Detect which cell encompasses the target text, then output its (x, y) center coordinate. 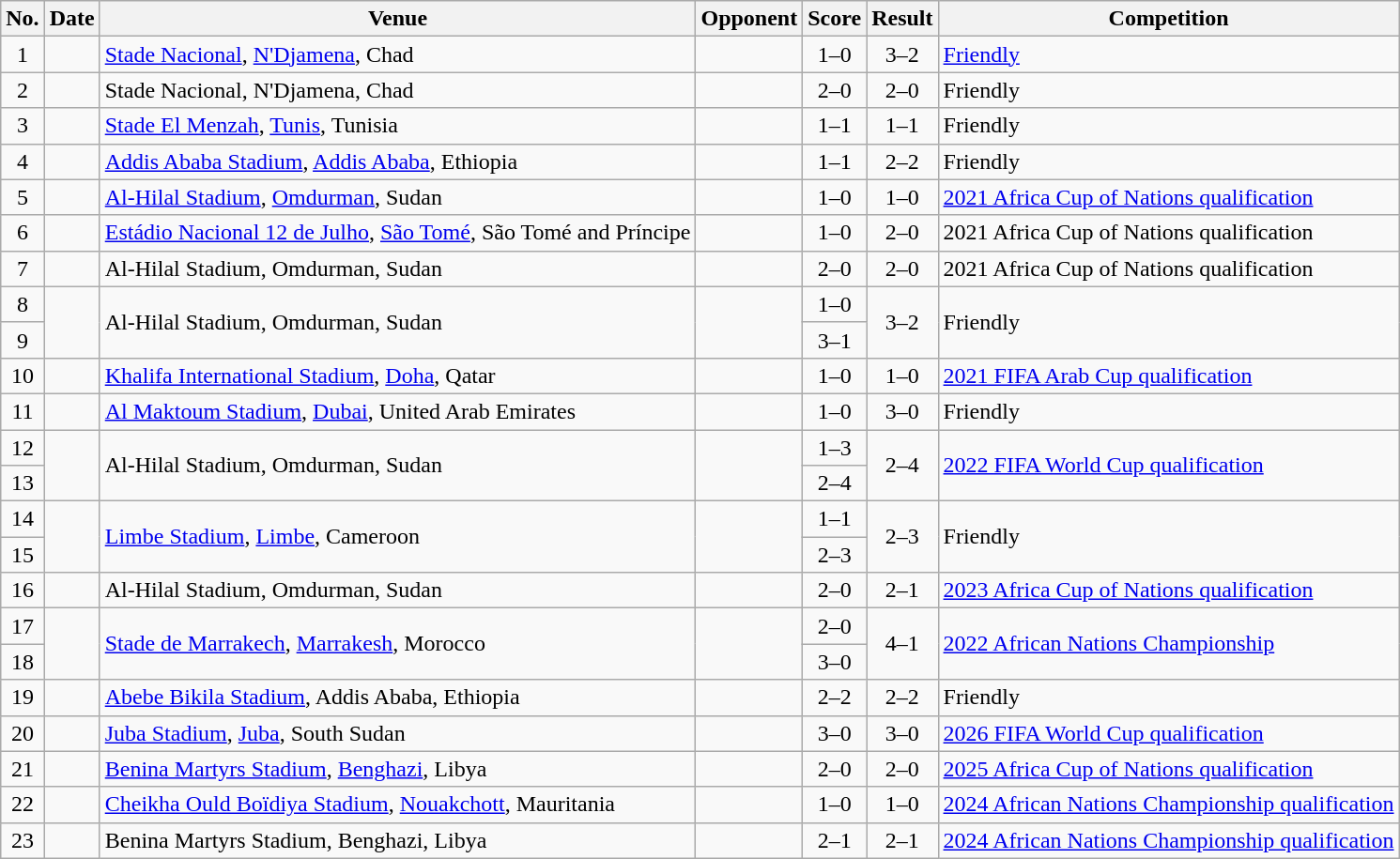
Stade de Marrakech, Marrakesh, Morocco (398, 644)
Date (71, 19)
19 (23, 698)
1–3 (835, 448)
9 (23, 340)
13 (23, 483)
1 (23, 54)
15 (23, 555)
Score (835, 19)
14 (23, 519)
22 (23, 805)
Cheikha Ould Boïdiya Stadium, Nouakchott, Mauritania (398, 805)
Al Maktoum Stadium, Dubai, United Arab Emirates (398, 411)
6 (23, 233)
20 (23, 733)
2025 Africa Cup of Nations qualification (1168, 769)
Stade El Menzah, Tunis, Tunisia (398, 126)
5 (23, 197)
Competition (1168, 19)
12 (23, 448)
4–1 (902, 644)
No. (23, 19)
Opponent (749, 19)
Estádio Nacional 12 de Julho, São Tomé, São Tomé and Príncipe (398, 233)
Juba Stadium, Juba, South Sudan (398, 733)
Venue (398, 19)
18 (23, 662)
10 (23, 376)
3 (23, 126)
2021 FIFA Arab Cup qualification (1168, 376)
Limbe Stadium, Limbe, Cameroon (398, 537)
21 (23, 769)
2022 African Nations Championship (1168, 644)
2022 FIFA World Cup qualification (1168, 466)
11 (23, 411)
8 (23, 304)
3–1 (835, 340)
2023 Africa Cup of Nations qualification (1168, 591)
7 (23, 268)
23 (23, 840)
2026 FIFA World Cup qualification (1168, 733)
Khalifa International Stadium, Doha, Qatar (398, 376)
16 (23, 591)
Addis Ababa Stadium, Addis Ababa, Ethiopia (398, 161)
Abebe Bikila Stadium, Addis Ababa, Ethiopia (398, 698)
4 (23, 161)
Result (902, 19)
17 (23, 626)
2 (23, 90)
